From the cell containing the given text, extract its center point as [X, Y] coordinate. 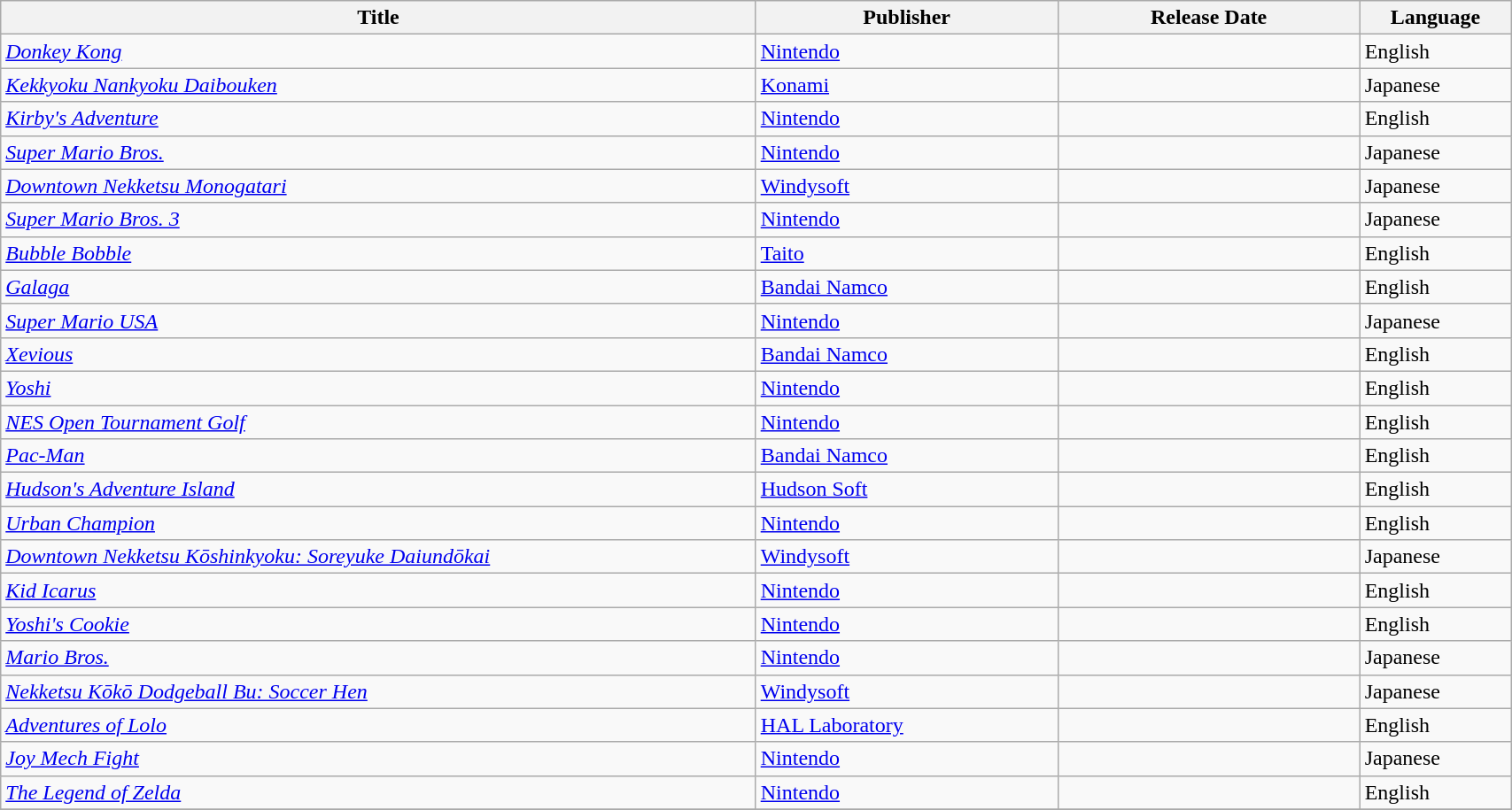
Xevious [378, 354]
Kekkyoku Nankyoku Daibouken [378, 85]
Kirby's Adventure [378, 119]
Konami [907, 85]
Nekketsu Kōkō Dodgeball Bu: Soccer Hen [378, 691]
Taito [907, 253]
Donkey Kong [378, 51]
Release Date [1208, 18]
Joy Mech Fight [378, 759]
The Legend of Zelda [378, 792]
Hudson Soft [907, 490]
Mario Bros. [378, 658]
Yoshi [378, 388]
Downtown Nekketsu Kōshinkyoku: Soreyuke Daiundōkai [378, 557]
Language [1435, 18]
Pac-Man [378, 456]
Galaga [378, 287]
Title [378, 18]
Adventures of Lolo [378, 725]
NES Open Tournament Golf [378, 422]
Kid Icarus [378, 590]
Super Mario USA [378, 320]
Downtown Nekketsu Monogatari [378, 186]
Urban Champion [378, 523]
Bubble Bobble [378, 253]
Super Mario Bros. [378, 152]
HAL Laboratory [907, 725]
Super Mario Bros. 3 [378, 220]
Publisher [907, 18]
Yoshi's Cookie [378, 624]
Hudson's Adventure Island [378, 490]
